Provide the (x, y) coordinate of the cell's center where the given text is located.  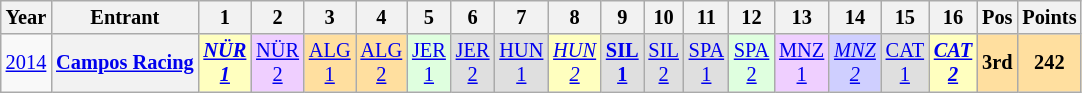
CAT2 (953, 63)
Points (1049, 17)
242 (1049, 63)
2014 (26, 63)
9 (622, 17)
Campos Racing (124, 63)
HUN1 (521, 63)
10 (664, 17)
SPA2 (752, 63)
1 (224, 17)
8 (574, 17)
5 (429, 17)
4 (382, 17)
NÜR1 (224, 63)
6 (473, 17)
Entrant (124, 17)
Pos (997, 17)
Year (26, 17)
SPA1 (706, 63)
3 (330, 17)
11 (706, 17)
NÜR2 (278, 63)
MNZ1 (802, 63)
ALG1 (330, 63)
16 (953, 17)
SIL2 (664, 63)
13 (802, 17)
7 (521, 17)
CAT1 (905, 63)
ALG2 (382, 63)
JER1 (429, 63)
3rd (997, 63)
15 (905, 17)
MNZ2 (855, 63)
SIL1 (622, 63)
12 (752, 17)
14 (855, 17)
HUN2 (574, 63)
2 (278, 17)
JER2 (473, 63)
